From the cell containing the given text, extract its center point as (x, y) coordinate. 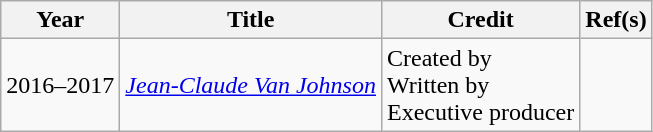
Title (251, 20)
Ref(s) (616, 20)
Year (60, 20)
Credit (480, 20)
Jean-Claude Van Johnson (251, 85)
Created byWritten byExecutive producer (480, 85)
2016–2017 (60, 85)
